Return the [X, Y] coordinate for the center point of the cell that contains the specified text.  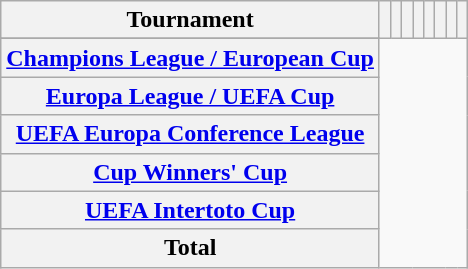
Cup Winners' Cup [190, 172]
UEFA Intertoto Cup [190, 210]
Champions League / European Cup [190, 58]
UEFA Europa Conference League [190, 134]
Europa League / UEFA Cup [190, 96]
Total [190, 248]
Tournament [190, 20]
